Find where the given text appears and provide that cell's center as (X, Y) coordinate. 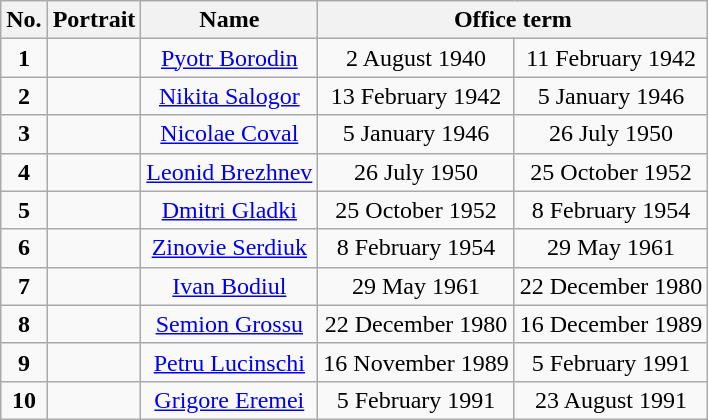
Office term (513, 20)
Name (230, 20)
Zinovie Serdiuk (230, 248)
Dmitri Gladki (230, 210)
9 (24, 362)
8 (24, 324)
23 August 1991 (611, 400)
11 February 1942 (611, 58)
Nicolae Coval (230, 134)
No. (24, 20)
Petru Lucinschi (230, 362)
Ivan Bodiul (230, 286)
Portrait (94, 20)
16 December 1989 (611, 324)
4 (24, 172)
Nikita Salogor (230, 96)
Pyotr Borodin (230, 58)
10 (24, 400)
Leonid Brezhnev (230, 172)
16 November 1989 (416, 362)
Semion Grossu (230, 324)
7 (24, 286)
2 (24, 96)
5 (24, 210)
3 (24, 134)
Grigore Eremei (230, 400)
1 (24, 58)
6 (24, 248)
2 August 1940 (416, 58)
13 February 1942 (416, 96)
